Output the [X, Y] coordinate of the center of the cell containing the given text.  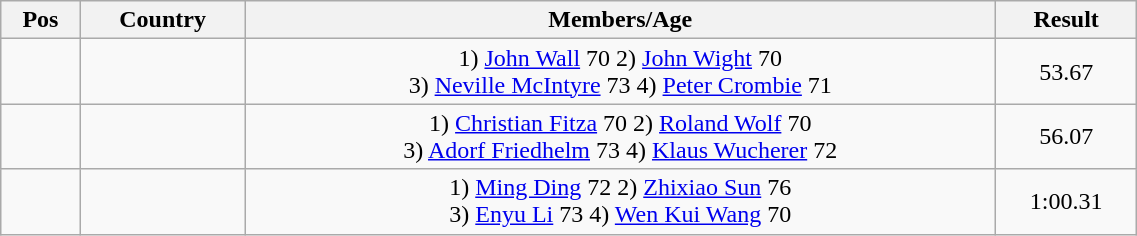
1) Christian Fitza 70 2) Roland Wolf 703) Adorf Friedhelm 73 4) Klaus Wucherer 72 [620, 136]
56.07 [1066, 136]
53.67 [1066, 72]
Result [1066, 20]
1) Ming Ding 72 2) Zhixiao Sun 763) Enyu Li 73 4) Wen Kui Wang 70 [620, 202]
Country [162, 20]
1) John Wall 70 2) John Wight 703) Neville McIntyre 73 4) Peter Crombie 71 [620, 72]
Pos [40, 20]
1:00.31 [1066, 202]
Members/Age [620, 20]
